Pinpoint the cell where the given text exists, returning its (x, y) midpoint coordinate. 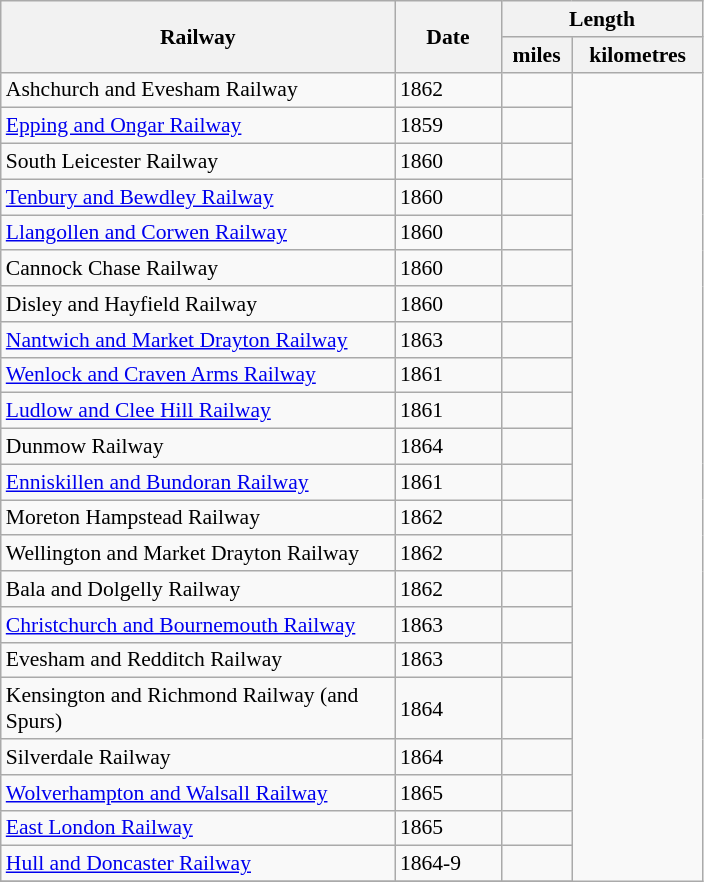
East London Railway (198, 828)
Nantwich and Market Drayton Railway (198, 340)
Wolverhampton and Walsall Railway (198, 793)
Moreton Hampstead Railway (198, 518)
Kensington and Richmond Railway (and Spurs) (198, 708)
Ludlow and Clee Hill Railway (198, 411)
Wellington and Market Drayton Railway (198, 554)
Ashchurch and Evesham Railway (198, 90)
1864-9 (448, 864)
Length (602, 19)
South Leicester Railway (198, 162)
Christchurch and Bournemouth Railway (198, 625)
Enniskillen and Bundoran Railway (198, 482)
Tenbury and Bewdley Railway (198, 197)
kilometres (638, 55)
Wenlock and Craven Arms Railway (198, 375)
Hull and Doncaster Railway (198, 864)
1859 (448, 126)
Date (448, 36)
Epping and Ongar Railway (198, 126)
Bala and Dolgelly Railway (198, 589)
Silverdale Railway (198, 757)
Dunmow Railway (198, 447)
miles (536, 55)
Disley and Hayfield Railway (198, 304)
Cannock Chase Railway (198, 269)
Evesham and Redditch Railway (198, 660)
Railway (198, 36)
Llangollen and Corwen Railway (198, 233)
